Search for the cell housing the specified text and yield its (x, y) center coordinate. 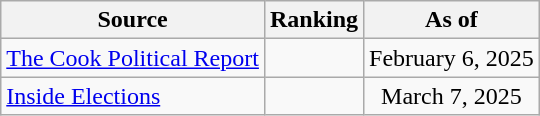
Inside Elections (133, 96)
February 6, 2025 (452, 58)
Ranking (314, 20)
March 7, 2025 (452, 96)
The Cook Political Report (133, 58)
As of (452, 20)
Source (133, 20)
